Output the (X, Y) coordinate of the center of the cell containing the given text.  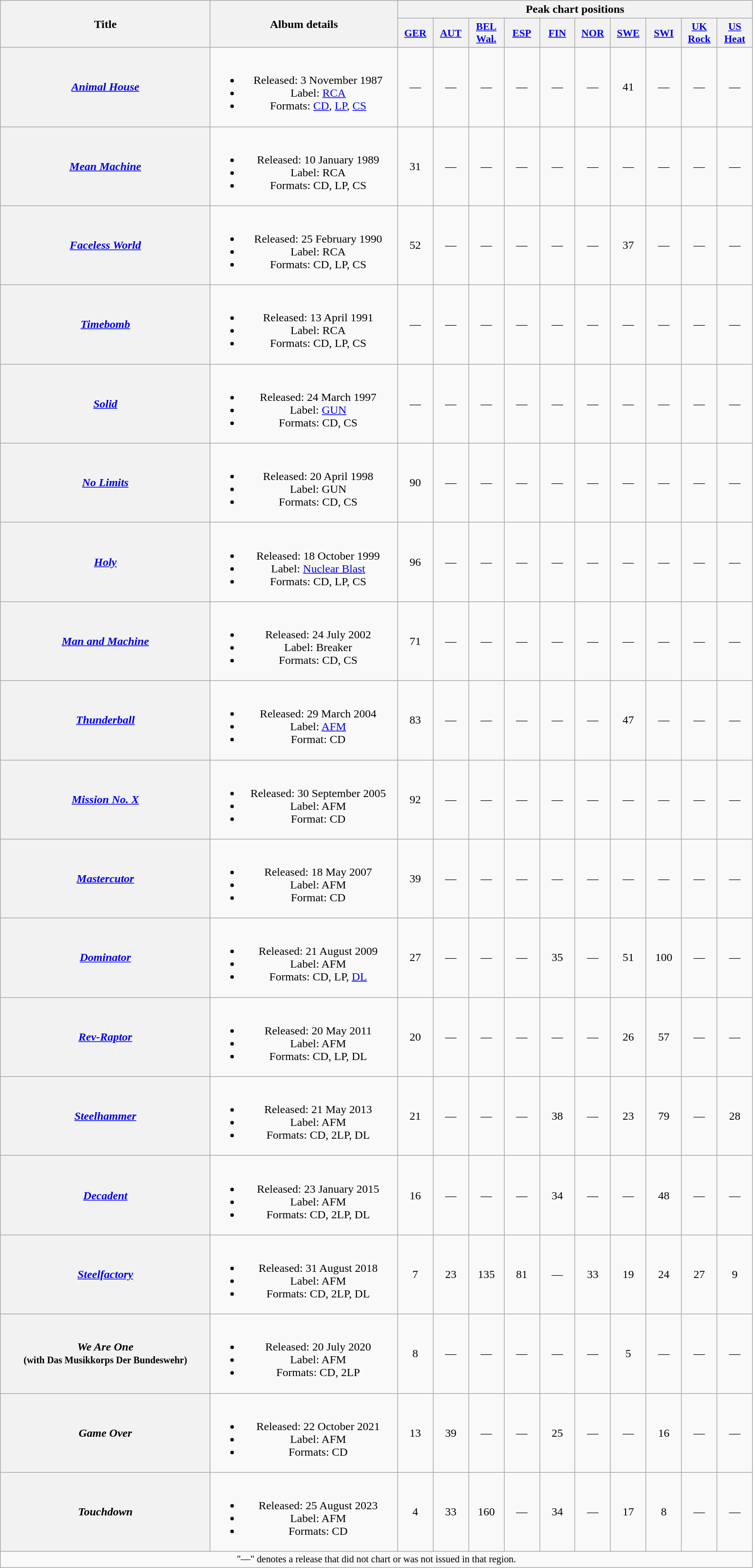
19 (628, 1275)
51 (628, 958)
Released: 25 February 1990Label: RCAFormats: CD, LP, CS (304, 245)
Steelhammer (105, 1116)
9 (735, 1275)
Released: 22 October 2021Label: AFMFormats: CD (304, 1433)
Holy (105, 562)
Thunderball (105, 720)
UKRock (699, 33)
92 (415, 800)
BELWal. (486, 33)
35 (557, 958)
37 (628, 245)
Peak chart positions (575, 9)
Mastercutor (105, 879)
Released: 31 August 2018Label: AFMFormats: CD, 2LP, DL (304, 1275)
Title (105, 24)
17 (628, 1512)
GER (415, 33)
Mission No. X (105, 800)
48 (663, 1195)
81 (522, 1275)
24 (663, 1275)
We Are One(with Das Musikkorps Der Bundeswehr) (105, 1353)
25 (557, 1433)
7 (415, 1275)
Timebomb (105, 324)
47 (628, 720)
Game Over (105, 1433)
Man and Machine (105, 641)
Solid (105, 404)
Released: 18 October 1999Label: Nuclear BlastFormats: CD, LP, CS (304, 562)
21 (415, 1116)
26 (628, 1037)
52 (415, 245)
FIN (557, 33)
135 (486, 1275)
Released: 30 September 2005Label: AFMFormat: CD (304, 800)
NOR (592, 33)
13 (415, 1433)
Released: 21 May 2013Label: AFMFormats: CD, 2LP, DL (304, 1116)
Faceless World (105, 245)
Animal House (105, 87)
Released: 20 May 2011Label: AFMFormats: CD, LP, DL (304, 1037)
57 (663, 1037)
Album details (304, 24)
71 (415, 641)
ESP (522, 33)
Released: 23 January 2015Label: AFMFormats: CD, 2LP, DL (304, 1195)
Released: 24 July 2002Label: BreakerFormats: CD, CS (304, 641)
28 (735, 1116)
Released: 13 April 1991Label: RCAFormats: CD, LP, CS (304, 324)
Released: 20 April 1998Label: GUNFormats: CD, CS (304, 482)
79 (663, 1116)
38 (557, 1116)
Rev-Raptor (105, 1037)
Released: 25 August 2023Label: AFMFormats: CD (304, 1512)
Released: 24 March 1997Label: GUNFormats: CD, CS (304, 404)
90 (415, 482)
96 (415, 562)
No Limits (105, 482)
Released: 18 May 2007Label: AFMFormat: CD (304, 879)
Steelfactory (105, 1275)
83 (415, 720)
100 (663, 958)
5 (628, 1353)
Released: 20 July 2020Label: AFMFormats: CD, 2LP (304, 1353)
4 (415, 1512)
160 (486, 1512)
SWE (628, 33)
AUT (451, 33)
41 (628, 87)
Mean Machine (105, 166)
Released: 3 November 1987Label: RCAFormats: CD, LP, CS (304, 87)
Released: 29 March 2004Label: AFMFormat: CD (304, 720)
Touchdown (105, 1512)
31 (415, 166)
Released: 10 January 1989Label: RCAFormats: CD, LP, CS (304, 166)
Released: 21 August 2009Label: AFMFormats: CD, LP, DL (304, 958)
20 (415, 1037)
Decadent (105, 1195)
USHeat (735, 33)
Dominator (105, 958)
SWI (663, 33)
"—" denotes a release that did not chart or was not issued in that region. (376, 1559)
